Extract the [x, y] coordinate from the center of the cell holding the provided text.  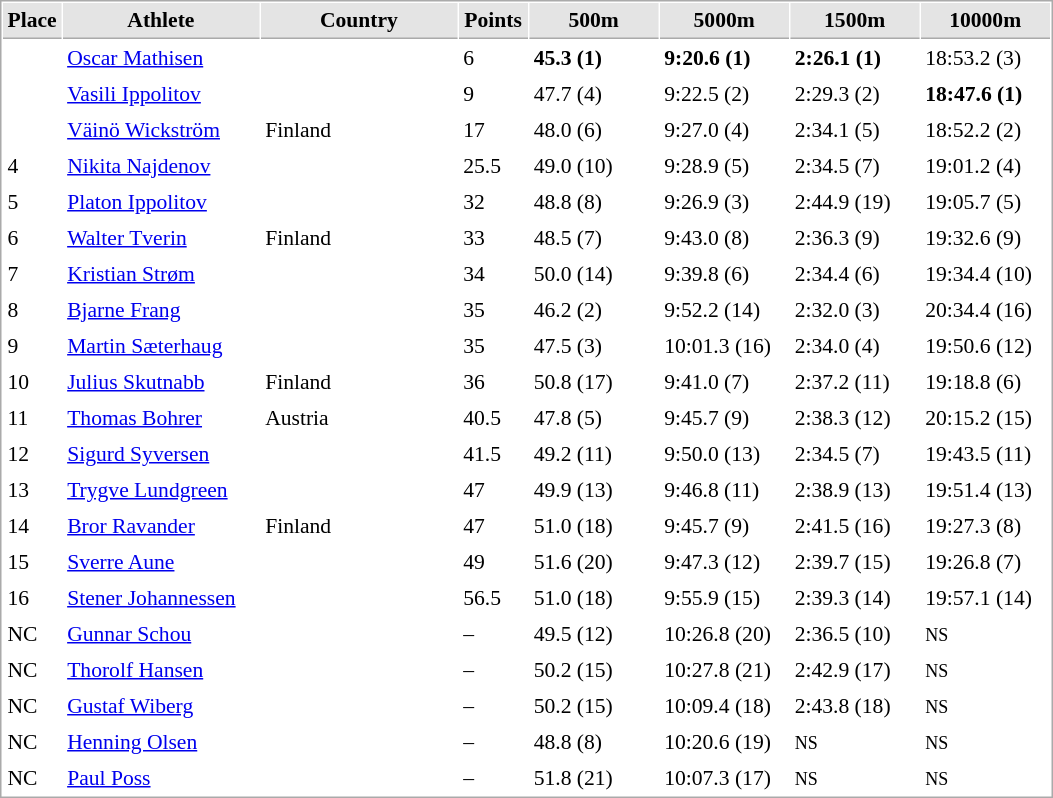
15 [32, 561]
19:51.4 (13) [986, 489]
2:39.3 (14) [854, 597]
9:39.8 (6) [724, 273]
Country [359, 21]
18:52.2 (2) [986, 129]
2:26.1 (1) [854, 57]
19:57.1 (14) [986, 597]
20:34.4 (16) [986, 309]
19:50.6 (12) [986, 345]
14 [32, 525]
Bror Ravander [161, 525]
2:42.9 (17) [854, 669]
2:34.0 (4) [854, 345]
2:39.7 (15) [854, 561]
7 [32, 273]
19:34.4 (10) [986, 273]
9:20.6 (1) [724, 57]
17 [494, 129]
2:34.1 (5) [854, 129]
2:44.9 (19) [854, 201]
Henning Olsen [161, 741]
9:28.9 (5) [724, 165]
18:47.6 (1) [986, 93]
10000m [986, 21]
51.8 (21) [594, 777]
Walter Tverin [161, 237]
8 [32, 309]
Sverre Aune [161, 561]
9:55.9 (15) [724, 597]
40.5 [494, 417]
9:22.5 (2) [724, 93]
2:32.0 (3) [854, 309]
49 [494, 561]
10 [32, 381]
9:47.3 (12) [724, 561]
12 [32, 453]
48.0 (6) [594, 129]
20:15.2 (15) [986, 417]
Place [32, 21]
50.0 (14) [594, 273]
10:09.4 (18) [724, 705]
Paul Poss [161, 777]
45.3 (1) [594, 57]
19:26.8 (7) [986, 561]
9:52.2 (14) [724, 309]
10:07.3 (17) [724, 777]
36 [494, 381]
Bjarne Frang [161, 309]
Martin Sæterhaug [161, 345]
2:41.5 (16) [854, 525]
9:50.0 (13) [724, 453]
10:26.8 (20) [724, 633]
11 [32, 417]
16 [32, 597]
Gustaf Wiberg [161, 705]
49.2 (11) [594, 453]
Trygve Lundgreen [161, 489]
49.9 (13) [594, 489]
13 [32, 489]
19:18.8 (6) [986, 381]
Austria [359, 417]
19:32.6 (9) [986, 237]
9:27.0 (4) [724, 129]
32 [494, 201]
500m [594, 21]
Stener Johannessen [161, 597]
2:37.2 (11) [854, 381]
2:36.5 (10) [854, 633]
Platon Ippolitov [161, 201]
48.5 (7) [594, 237]
9:26.9 (3) [724, 201]
9:43.0 (8) [724, 237]
Nikita Najdenov [161, 165]
19:01.2 (4) [986, 165]
2:43.8 (18) [854, 705]
19:43.5 (11) [986, 453]
9:46.8 (11) [724, 489]
2:34.4 (6) [854, 273]
5000m [724, 21]
Vasili Ippolitov [161, 93]
Thomas Bohrer [161, 417]
41.5 [494, 453]
47.5 (3) [594, 345]
19:27.3 (8) [986, 525]
46.2 (2) [594, 309]
49.0 (10) [594, 165]
10:27.8 (21) [724, 669]
2:29.3 (2) [854, 93]
2:36.3 (9) [854, 237]
33 [494, 237]
10:01.3 (16) [724, 345]
56.5 [494, 597]
50.8 (17) [594, 381]
5 [32, 201]
4 [32, 165]
2:38.9 (13) [854, 489]
19:05.7 (5) [986, 201]
47.7 (4) [594, 93]
Kristian Strøm [161, 273]
34 [494, 273]
51.6 (20) [594, 561]
Oscar Mathisen [161, 57]
47.8 (5) [594, 417]
Thorolf Hansen [161, 669]
Julius Skutnabb [161, 381]
9:41.0 (7) [724, 381]
1500m [854, 21]
49.5 (12) [594, 633]
2:38.3 (12) [854, 417]
Sigurd Syversen [161, 453]
18:53.2 (3) [986, 57]
Gunnar Schou [161, 633]
25.5 [494, 165]
Väinö Wickström [161, 129]
10:20.6 (19) [724, 741]
Athlete [161, 21]
Points [494, 21]
